Extract the [X, Y] coordinate from the center of the cell holding the provided text.  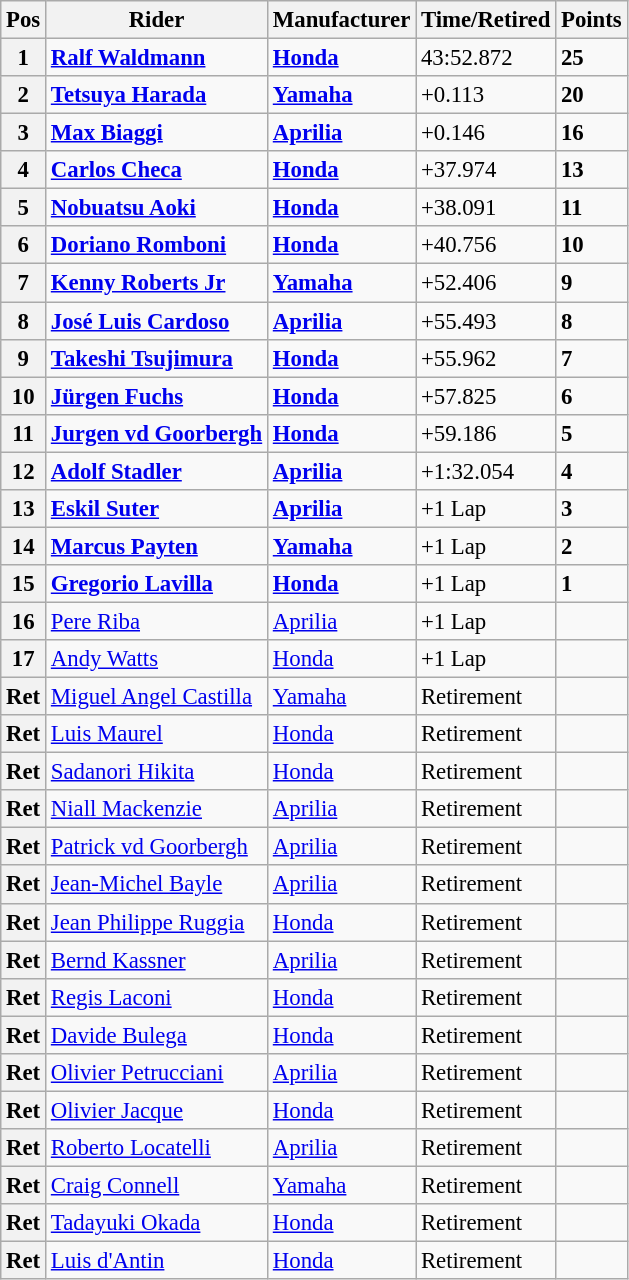
+38.091 [486, 208]
Craig Connell [157, 1185]
Regis Laconi [157, 997]
Takeshi Tsujimura [157, 358]
+1:32.054 [486, 471]
Tadayuki Okada [157, 1223]
Pere Riba [157, 621]
Eskil Suter [157, 509]
+55.493 [486, 321]
Ralf Waldmann [157, 58]
Olivier Petrucciani [157, 1073]
+40.756 [486, 245]
+37.974 [486, 170]
25 [592, 58]
17 [24, 659]
José Luis Cardoso [157, 321]
Adolf Stadler [157, 471]
Jurgen vd Goorbergh [157, 433]
Jean-Michel Bayle [157, 885]
+55.962 [486, 358]
Kenny Roberts Jr [157, 283]
Points [592, 20]
12 [24, 471]
Tetsuya Harada [157, 95]
Miguel Angel Castilla [157, 697]
+59.186 [486, 433]
Jürgen Fuchs [157, 396]
+0.146 [486, 133]
20 [592, 95]
Gregorio Lavilla [157, 584]
Olivier Jacque [157, 1110]
Rider [157, 20]
Time/Retired [486, 20]
Luis d'Antin [157, 1261]
Nobuatsu Aoki [157, 208]
Max Biaggi [157, 133]
Pos [24, 20]
Carlos Checa [157, 170]
+0.113 [486, 95]
Andy Watts [157, 659]
Manufacturer [341, 20]
Jean Philippe Ruggia [157, 922]
Sadanori Hikita [157, 772]
43:52.872 [486, 58]
Luis Maurel [157, 734]
Niall Mackenzie [157, 809]
Doriano Romboni [157, 245]
Roberto Locatelli [157, 1148]
+52.406 [486, 283]
15 [24, 584]
Marcus Payten [157, 546]
+57.825 [486, 396]
Patrick vd Goorbergh [157, 847]
Davide Bulega [157, 1035]
14 [24, 546]
Bernd Kassner [157, 960]
